Capture the cell that displays the provided text and extract its (X, Y) central coordinate. 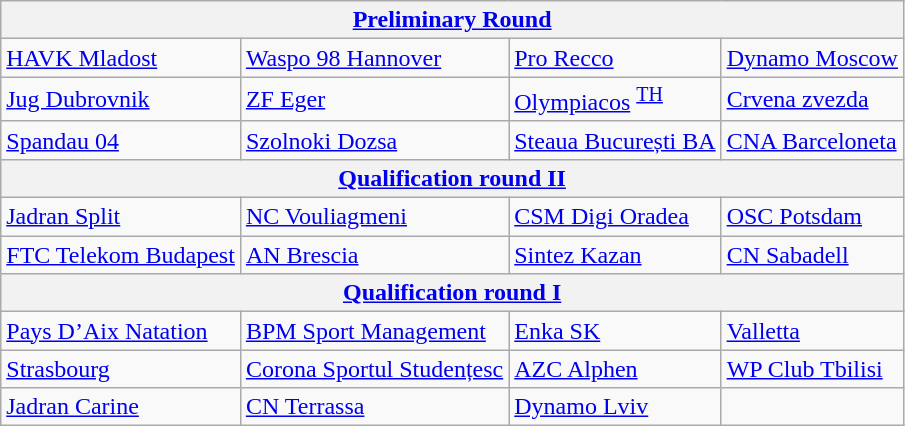
FTC Telekom Budapest (121, 255)
AZC Alphen (615, 369)
Corona Sportul Studențesc (374, 369)
Olympiacos TH (615, 100)
Jadran Carine (121, 407)
Pays D’Aix Natation (121, 331)
Pro Recco (615, 58)
Jadran Split (121, 217)
Steaua București BA (615, 140)
WP Club Tbilisi (812, 369)
Sintez Kazan (615, 255)
ZF Eger (374, 100)
Jug Dubrovnik (121, 100)
Enka SK (615, 331)
Szolnoki Dozsa (374, 140)
NC Vouliagmeni (374, 217)
CN Sabadell (812, 255)
CNA Barceloneta (812, 140)
Waspo 98 Hannover (374, 58)
Valletta (812, 331)
Qualification round II (452, 178)
OSC Potsdam (812, 217)
HAVK Mladost (121, 58)
Spandau 04 (121, 140)
Dynamo Lviv (615, 407)
Strasbourg (121, 369)
Crvena zvezda (812, 100)
Qualification round I (452, 293)
BPM Sport Management (374, 331)
CSM Digi Oradea (615, 217)
AN Brescia (374, 255)
CN Terrassa (374, 407)
Dynamo Moscow (812, 58)
Preliminary Round (452, 20)
